Scan for the cell matching the given text and deliver its [x, y] coordinate at center. 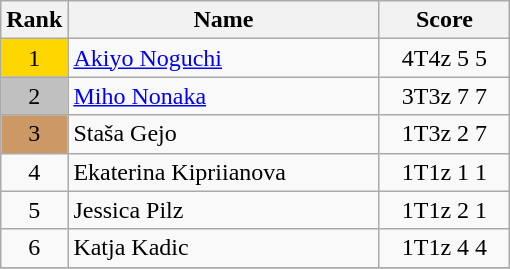
Ekaterina Kipriianova [224, 172]
1 [34, 58]
Score [444, 20]
1T1z 4 4 [444, 248]
1T1z 1 1 [444, 172]
Katja Kadic [224, 248]
1T3z 2 7 [444, 134]
6 [34, 248]
5 [34, 210]
3 [34, 134]
3T3z 7 7 [444, 96]
Jessica Pilz [224, 210]
Rank [34, 20]
1T1z 2 1 [444, 210]
4T4z 5 5 [444, 58]
Staša Gejo [224, 134]
Miho Nonaka [224, 96]
Akiyo Noguchi [224, 58]
4 [34, 172]
Name [224, 20]
2 [34, 96]
